Return the (X, Y) coordinate for the center point of the cell that contains the specified text.  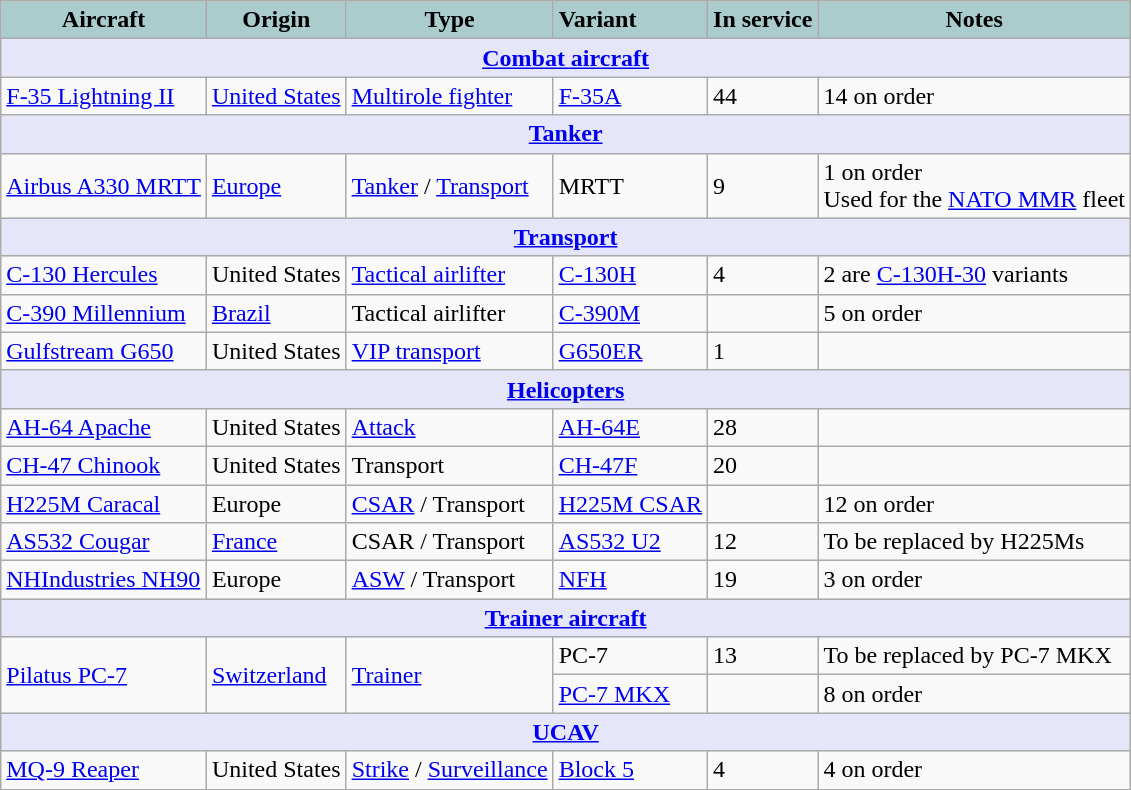
MRTT (630, 186)
AS532 Cougar (104, 542)
12 on order (974, 503)
Tanker / Transport (450, 186)
H225M CSAR (630, 503)
CH-47 Chinook (104, 465)
PC-7 MKX (630, 694)
Pilatus PC-7 (104, 675)
France (276, 542)
5 on order (974, 313)
Origin (276, 20)
1 (763, 351)
Brazil (276, 313)
12 (763, 542)
Type (450, 20)
4 on order (974, 770)
14 on order (974, 96)
1 on orderUsed for the NATO MMR fleet (974, 186)
Notes (974, 20)
To be replaced by PC-7 MKX (974, 656)
F-35 Lightning II (104, 96)
Trainer (450, 675)
Variant (630, 20)
VIP transport (450, 351)
AS532 U2 (630, 542)
Trainer aircraft (566, 618)
Gulfstream G650 (104, 351)
Combat aircraft (566, 58)
28 (763, 427)
AH-64 Apache (104, 427)
8 on order (974, 694)
Tanker (566, 134)
CH-47F (630, 465)
NFH (630, 580)
2 are C-130H-30 variants (974, 275)
C-130 Hercules (104, 275)
20 (763, 465)
Multirole fighter (450, 96)
MQ-9 Reaper (104, 770)
C-390M (630, 313)
3 on order (974, 580)
Aircraft (104, 20)
44 (763, 96)
UCAV (566, 732)
In service (763, 20)
AH-64E (630, 427)
13 (763, 656)
19 (763, 580)
To be replaced by H225Ms (974, 542)
C-390 Millennium (104, 313)
PC-7 (630, 656)
NHIndustries NH90 (104, 580)
Strike / Surveillance (450, 770)
H225M Caracal (104, 503)
C-130H (630, 275)
Block 5 (630, 770)
Helicopters (566, 389)
F-35A (630, 96)
9 (763, 186)
Airbus A330 MRTT (104, 186)
ASW / Transport (450, 580)
Attack (450, 427)
G650ER (630, 351)
Switzerland (276, 675)
